Extract the (X, Y) coordinate from the center of the cell holding the provided text.  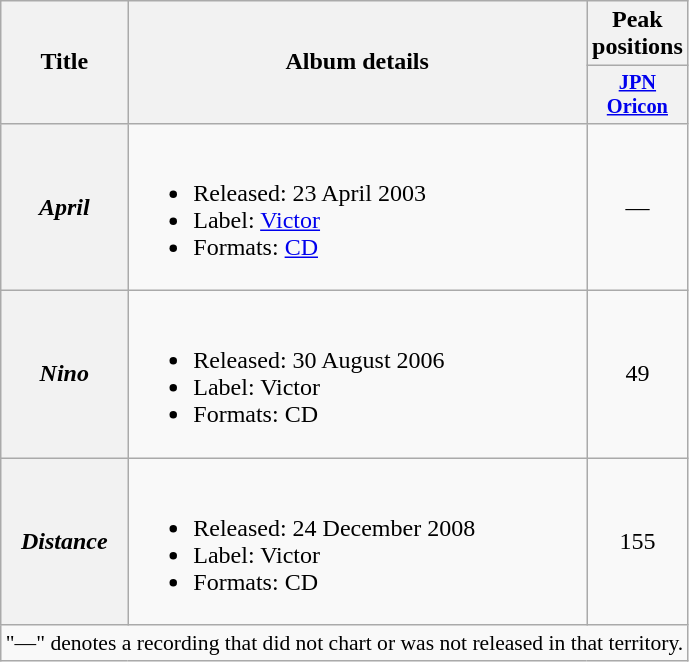
49 (637, 374)
155 (637, 542)
April (64, 206)
Title (64, 62)
Released: 30 August 2006Label: VictorFormats: CD (358, 374)
Peakpositions (637, 34)
Nino (64, 374)
Released: 24 December 2008Label: VictorFormats: CD (358, 542)
Released: 23 April 2003Label: VictorFormats: CD (358, 206)
"—" denotes a recording that did not chart or was not released in that territory. (345, 643)
JPNOricon (637, 95)
— (637, 206)
Album details (358, 62)
Distance (64, 542)
